Detect which cell encompasses the target text, then output its [X, Y] center coordinate. 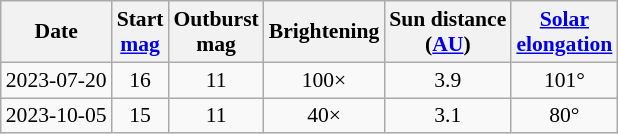
80° [564, 116]
3.1 [448, 116]
40× [324, 116]
15 [140, 116]
100× [324, 80]
Startmag [140, 32]
2023-10-05 [56, 116]
101° [564, 80]
3.9 [448, 80]
16 [140, 80]
Date [56, 32]
Brightening [324, 32]
Outburstmag [216, 32]
Solarelongation [564, 32]
Sun distance(AU) [448, 32]
2023-07-20 [56, 80]
